Detect which cell encompasses the target text, then output its (X, Y) center coordinate. 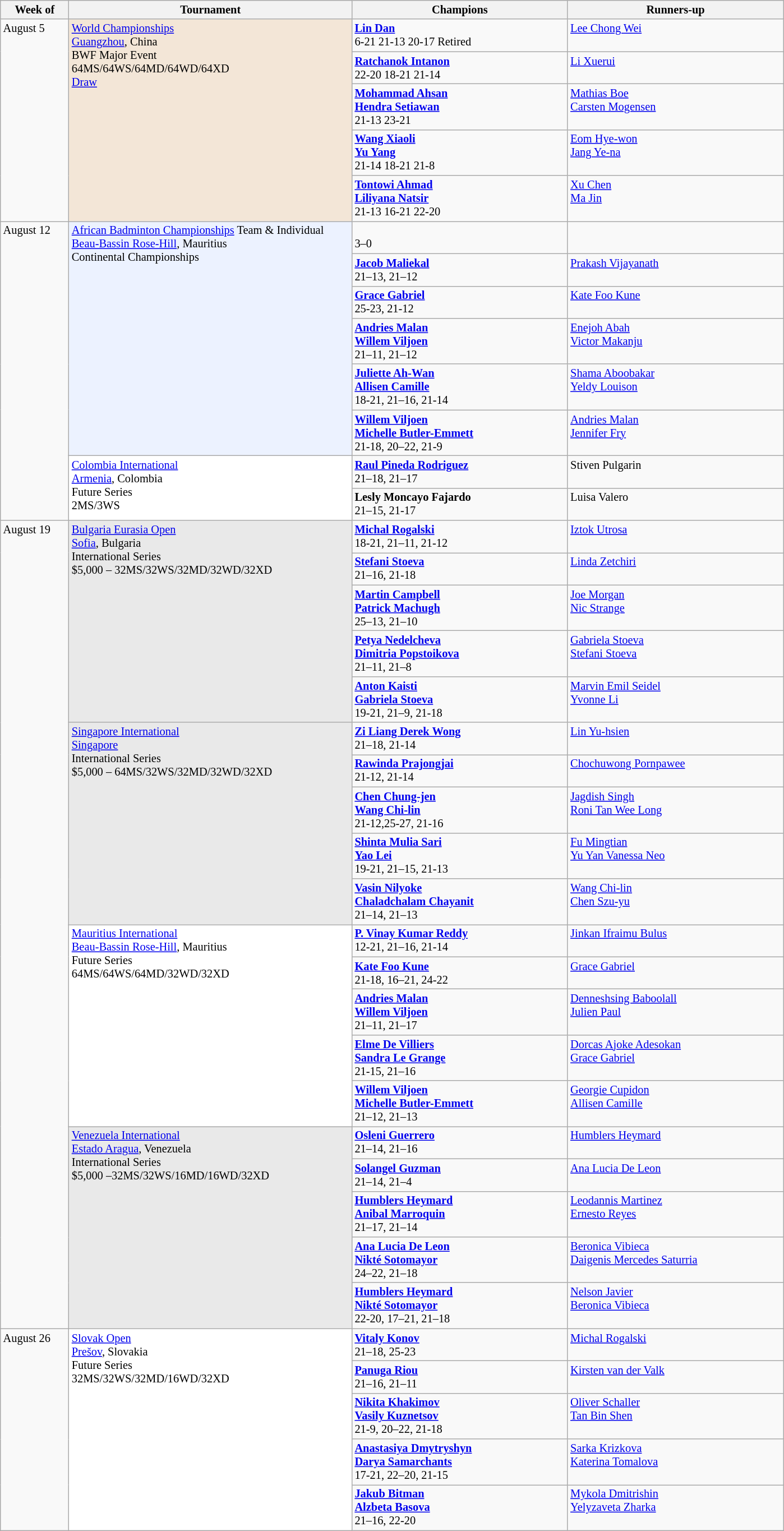
Jacob Maliekal21–13, 21–12 (460, 270)
Kate Foo Kune21-18, 16–21, 24-22 (460, 973)
Kirsten van der Valk (675, 1377)
Anton Kaisti Gabriela Stoeva19-21, 21–9, 21-18 (460, 699)
Kate Foo Kune (675, 302)
Eom Hye-won Jang Ye-na (675, 153)
Slovak OpenPrešov, SlovakiaFuture Series32MS/32WS/32MD/16WD/32XD (211, 1429)
Shama Aboobakar Yeldy Louison (675, 387)
Linda Zetchiri (675, 569)
African Badminton Championships Team & IndividualBeau-Bassin Rose-Hill, MauritiusContinental Championships (211, 338)
Iztok Utrosa (675, 537)
Mykola Dmitrishin Yelyzaveta Zharka (675, 1507)
Petya Nedelcheva Dimitria Popstoikova21–11, 21–8 (460, 653)
Oliver Schaller Tan Bin Shen (675, 1416)
Andries Malan Willem Viljoen21–11, 21–17 (460, 1012)
Stefani Stoeva21–16, 21-18 (460, 569)
Lin Yu-hsien (675, 739)
Week of (35, 10)
Fu Mingtian Yu Yan Vanessa Neo (675, 856)
Mathias Boe Carsten Mogensen (675, 107)
Jagdish Singh Roni Tan Wee Long (675, 810)
Sarka Krizkova Katerina Tomalova (675, 1462)
Panuga Riou21–16, 21–11 (460, 1377)
Osleni Guerrero21–14, 21–16 (460, 1142)
Lee Chong Wei (675, 35)
August 5 (35, 120)
Nelson Javier Beronica Vibieca (675, 1306)
Grace Gabriel25-23, 21-12 (460, 302)
Willem Viljoen Michelle Butler-Emmett21–12, 21–13 (460, 1104)
Leodannis Martinez Ernesto Reyes (675, 1214)
P. Vinay Kumar Reddy12-21, 21–16, 21-14 (460, 940)
Lesly Moncayo Fajardo21–15, 21-17 (460, 504)
Vitaly Konov21–18, 25-23 (460, 1345)
3–0 (460, 237)
Stiven Pulgarin (675, 472)
Mauritius InternationalBeau-Bassin Rose-Hill, MauritiusFuture Series64MS/64WS/64MD/32WD/32XD (211, 1025)
Champions (460, 10)
Michal Rogalski (675, 1345)
Wang Chi-lin Chen Szu-yu (675, 901)
Andries Malan Willem Viljoen21–11, 21–12 (460, 341)
Jakub Bitman Alzbeta Basova21–16, 22-20 (460, 1507)
Tournament (211, 10)
Jinkan Ifraimu Bulus (675, 940)
Chochuwong Pornpawee (675, 771)
Mohammad Ahsan Hendra Setiawan21-13 23-21 (460, 107)
Gabriela Stoeva Stefani Stoeva (675, 653)
Denneshsing Baboolall Julien Paul (675, 1012)
Ana Lucia De Leon (675, 1175)
Luisa Valero (675, 504)
Xu Chen Ma Jin (675, 199)
Elme De Villiers Sandra Le Grange21-15, 21–16 (460, 1058)
Juliette Ah-Wan Allisen Camille18-21, 21–16, 21-14 (460, 387)
Colombia InternationalArmenia, ColombiaFuture Series2MS/3WS (211, 488)
Anastasiya Dmytryshyn Darya Samarchants17-21, 22–20, 21-15 (460, 1462)
Li Xuerui (675, 68)
August 26 (35, 1429)
Zi Liang Derek Wong21–18, 21-14 (460, 739)
Humblers Heymard (675, 1142)
Runners-up (675, 10)
Chen Chung-jen Wang Chi-lin21-12,25-27, 21-16 (460, 810)
Venezuela InternationalEstado Aragua, VenezuelaInternational Series$5,000 –32MS/32WS/16MD/16WD/32XD (211, 1227)
Nikita Khakimov Vasily Kuznetsov21-9, 20–22, 21-18 (460, 1416)
Willem Viljoen Michelle Butler-Emmett21-18, 20–22, 21-9 (460, 433)
Prakash Vijayanath (675, 270)
Rawinda Prajongjai21-12, 21-14 (460, 771)
Joe Morgan Nic Strange (675, 608)
Raul Pineda Rodriguez21–18, 21–17 (460, 472)
Dorcas Ajoke Adesokan Grace Gabriel (675, 1058)
Bulgaria Eurasia OpenSofia, BulgariaInternational Series$5,000 – 32MS/32WS/32MD/32WD/32XD (211, 621)
Ratchanok Intanon22-20 18-21 21-14 (460, 68)
Andries Malan Jennifer Fry (675, 433)
Singapore InternationalSingaporeInternational Series$5,000 – 64MS/32WS/32MD/32WD/32XD (211, 823)
Wang Xiaoli Yu Yang21-14 18-21 21-8 (460, 153)
World ChampionshipsGuangzhou, ChinaBWF Major Event64MS/64WS/64MD/64WD/64XDDraw (211, 120)
Martin Campbell Patrick Machugh25–13, 21–10 (460, 608)
Marvin Emil Seidel Yvonne Li (675, 699)
Beronica Vibieca Daigenis Mercedes Saturria (675, 1260)
Vasin Nilyoke Chaladchalam Chayanit21–14, 21–13 (460, 901)
Humblers Heymard Anibal Marroquin21–17, 21–14 (460, 1214)
Tontowi Ahmad Liliyana Natsir21-13 16-21 22-20 (460, 199)
Lin Dan6-21 21-13 20-17 Retired (460, 35)
Shinta Mulia Sari Yao Lei19-21, 21–15, 21-13 (460, 856)
August 12 (35, 370)
Humblers Heymard Nikté Sotomayor22-20, 17–21, 21–18 (460, 1306)
Ana Lucia De Leon Nikté Sotomayor24–22, 21–18 (460, 1260)
Georgie Cupidon Allisen Camille (675, 1104)
Enejoh Abah Victor Makanju (675, 341)
Michal Rogalski18-21, 21–11, 21-12 (460, 537)
Grace Gabriel (675, 973)
August 19 (35, 924)
Solangel Guzman21–14, 21–4 (460, 1175)
